Scan for the cell matching the given text and deliver its [x, y] coordinate at center. 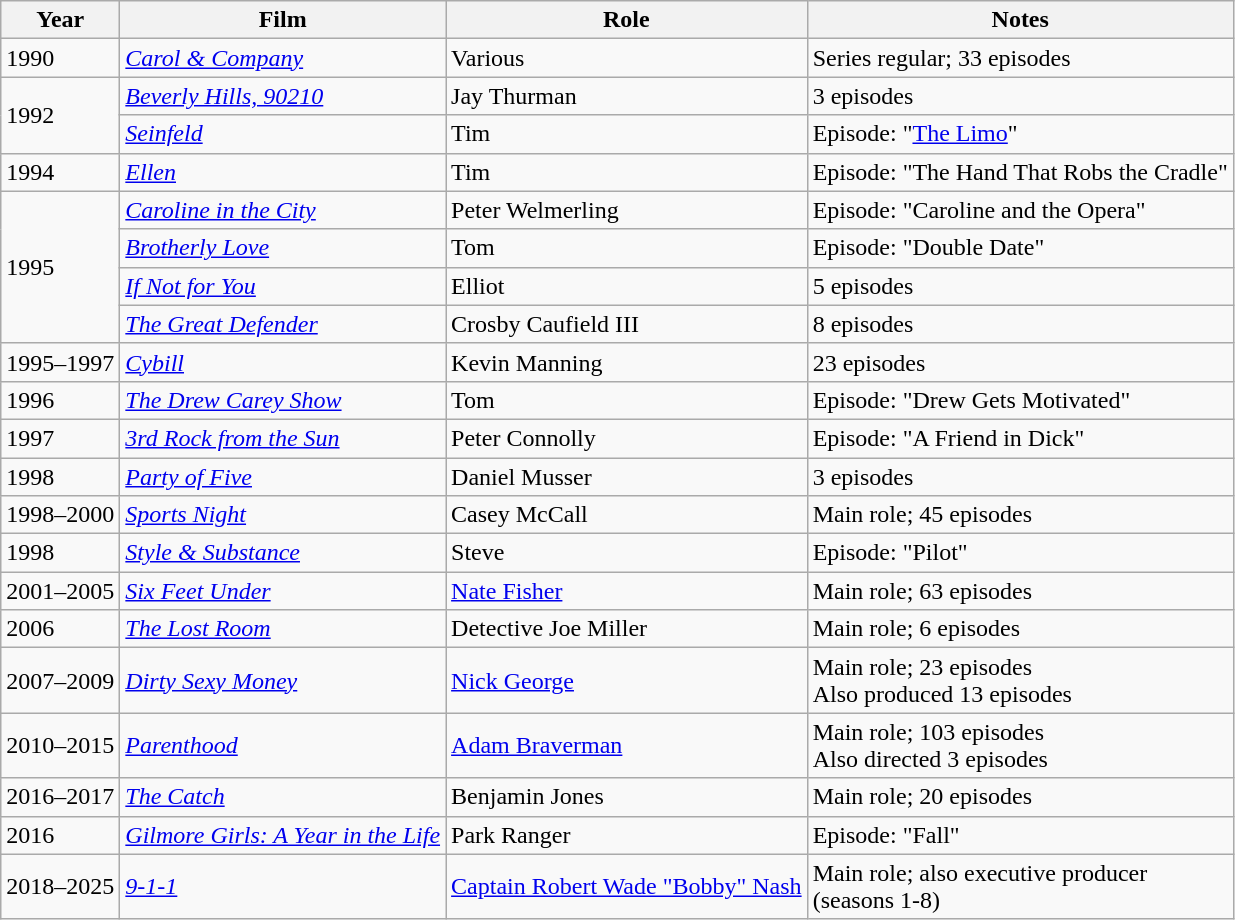
2010–2015 [60, 746]
Main role; 63 episodes [1020, 591]
Series regular; 33 episodes [1020, 58]
Gilmore Girls: A Year in the Life [283, 835]
2016–2017 [60, 797]
Daniel Musser [627, 477]
2007–2009 [60, 680]
Benjamin Jones [627, 797]
23 episodes [1020, 362]
1995–1997 [60, 362]
Main role; 103 episodes Also directed 3 episodes [1020, 746]
2018–2025 [60, 886]
Beverly Hills, 90210 [283, 96]
Seinfeld [283, 134]
2016 [60, 835]
The Drew Carey Show [283, 400]
Jay Thurman [627, 96]
Casey McCall [627, 515]
Role [627, 20]
1997 [60, 438]
Elliot [627, 286]
2001–2005 [60, 591]
1995 [60, 267]
Six Feet Under [283, 591]
The Catch [283, 797]
Episode: "Fall" [1020, 835]
Episode: "The Hand That Robs the Cradle" [1020, 172]
Episode: "Caroline and the Opera" [1020, 210]
1994 [60, 172]
Cybill [283, 362]
3rd Rock from the Sun [283, 438]
Park Ranger [627, 835]
Episode: "A Friend in Dick" [1020, 438]
Steve [627, 553]
1990 [60, 58]
Main role; 6 episodes [1020, 629]
1992 [60, 115]
Nick George [627, 680]
Adam Braverman [627, 746]
Parenthood [283, 746]
5 episodes [1020, 286]
Episode: "Pilot" [1020, 553]
Party of Five [283, 477]
Sports Night [283, 515]
Main role; 23 episodes Also produced 13 episodes [1020, 680]
Main role; also executive producer(seasons 1-8) [1020, 886]
Captain Robert Wade "Bobby" Nash [627, 886]
Carol & Company [283, 58]
2006 [60, 629]
Brotherly Love [283, 248]
Peter Welmerling [627, 210]
Episode: "Double Date" [1020, 248]
Nate Fisher [627, 591]
1998–2000 [60, 515]
Detective Joe Miller [627, 629]
Main role; 20 episodes [1020, 797]
If Not for You [283, 286]
Various [627, 58]
Year [60, 20]
Film [283, 20]
Episode: "Drew Gets Motivated" [1020, 400]
Style & Substance [283, 553]
8 episodes [1020, 324]
Crosby Caufield III [627, 324]
Ellen [283, 172]
The Great Defender [283, 324]
9-1-1 [283, 886]
Kevin Manning [627, 362]
Caroline in the City [283, 210]
Peter Connolly [627, 438]
Main role; 45 episodes [1020, 515]
Dirty Sexy Money [283, 680]
Notes [1020, 20]
1996 [60, 400]
Episode: "The Limo" [1020, 134]
The Lost Room [283, 629]
